Search for the cell housing the specified text and yield its (x, y) center coordinate. 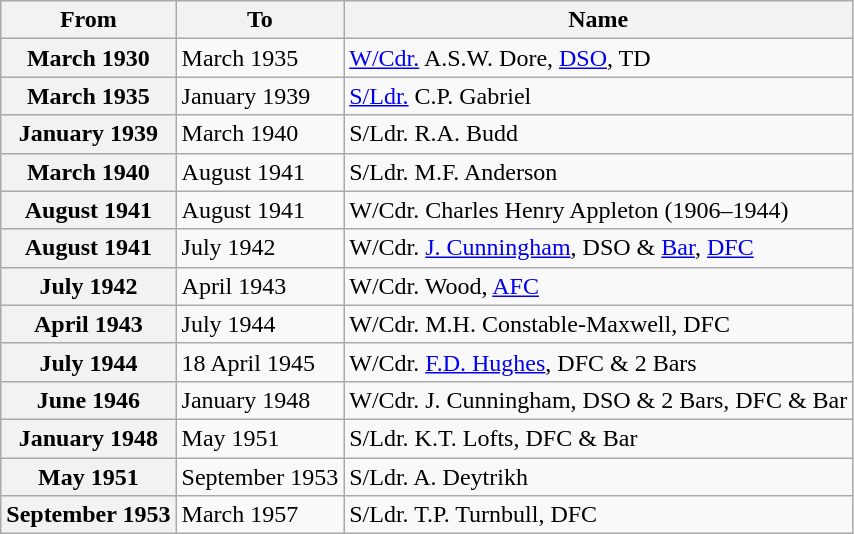
W/Cdr. J. Cunningham, DSO & 2 Bars, DFC & Bar (598, 400)
From (88, 20)
To (260, 20)
W/Cdr. J. Cunningham, DSO & Bar, DFC (598, 248)
W/Cdr. M.H. Constable-Maxwell, DFC (598, 324)
W/Cdr. A.S.W. Dore, DSO, TD (598, 58)
Name (598, 20)
S/Ldr. T.P. Turnbull, DFC (598, 515)
S/Ldr. R.A. Budd (598, 134)
W/Cdr. Charles Henry Appleton (1906–1944) (598, 210)
S/Ldr. C.P. Gabriel (598, 96)
W/Cdr. Wood, AFC (598, 286)
18 April 1945 (260, 362)
March 1930 (88, 58)
S/Ldr. A. Deytrikh (598, 477)
June 1946 (88, 400)
March 1957 (260, 515)
S/Ldr. K.T. Lofts, DFC & Bar (598, 438)
W/Cdr. F.D. Hughes, DFC & 2 Bars (598, 362)
S/Ldr. M.F. Anderson (598, 172)
